Detect which cell encompasses the target text, then output its [X, Y] center coordinate. 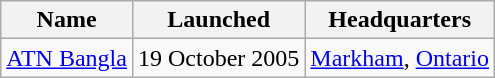
19 October 2005 [218, 58]
ATN Bangla [67, 58]
Name [67, 20]
Headquarters [400, 20]
Launched [218, 20]
Markham, Ontario [400, 58]
